Provide the (X, Y) coordinate of the cell's center where the given text is located.  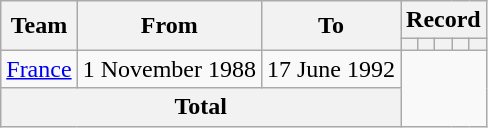
To (330, 26)
Team (39, 26)
France (39, 69)
From (169, 26)
Total (201, 107)
1 November 1988 (169, 69)
Record (444, 20)
17 June 1992 (330, 69)
